Return (x, y) of the center of cell containing provided text 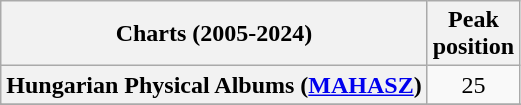
Hungarian Physical Albums (MAHASZ) (214, 85)
Peakposition (473, 34)
25 (473, 85)
Charts (2005-2024) (214, 34)
